Search for the cell housing the specified text and yield its [x, y] center coordinate. 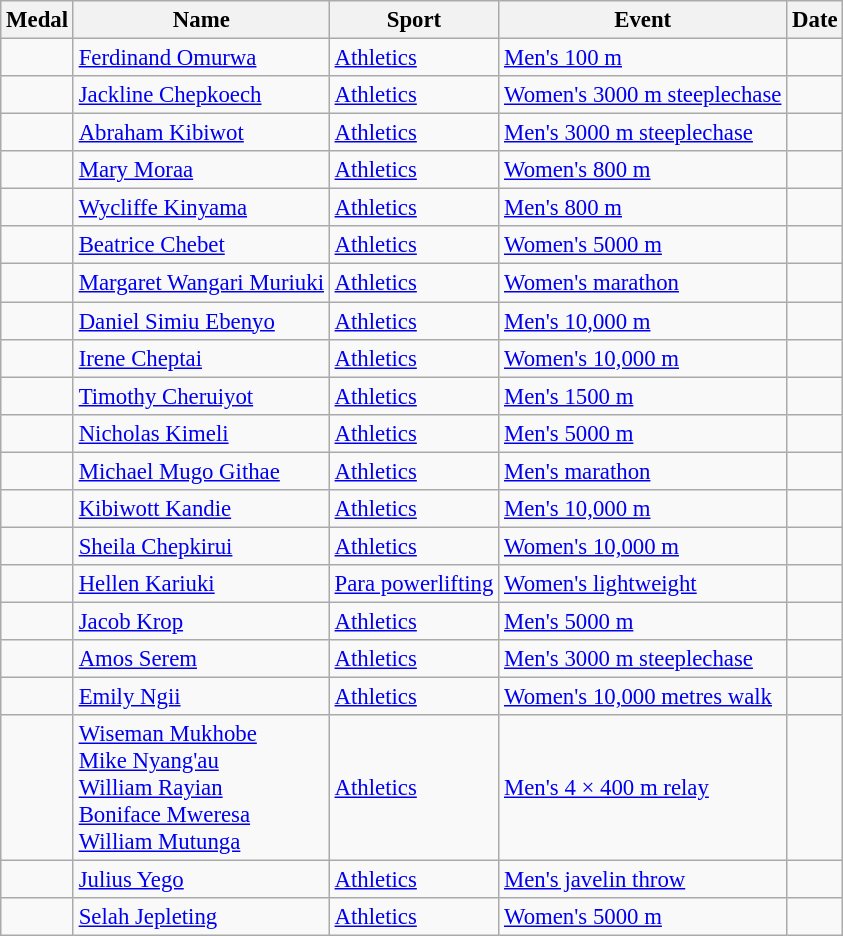
Medal [38, 20]
Wycliffe Kinyama [201, 208]
Amos Serem [201, 659]
Jacob Krop [201, 621]
Julius Yego [201, 880]
Women's 10,000 metres walk [643, 697]
Emily Ngii [201, 697]
Wiseman MukhobeMike Nyang'auWilliam RayianBoniface MweresaWilliam Mutunga [201, 788]
Hellen Kariuki [201, 584]
Men's 1500 m [643, 396]
Men's marathon [643, 471]
Name [201, 20]
Men's 800 m [643, 208]
Date [815, 20]
Women's 3000 m steeplechase [643, 95]
Men's 100 m [643, 58]
Selah Jepleting [201, 917]
Para powerlifting [414, 584]
Women's lightweight [643, 584]
Beatrice Chebet [201, 245]
Timothy Cheruiyot [201, 396]
Daniel Simiu Ebenyo [201, 321]
Sheila Chepkirui [201, 546]
Women's marathon [643, 283]
Mary Moraa [201, 170]
Michael Mugo Githae [201, 471]
Margaret Wangari Muriuki [201, 283]
Event [643, 20]
Sport [414, 20]
Men's javelin throw [643, 880]
Abraham Kibiwot [201, 133]
Nicholas Kimeli [201, 433]
Jackline Chepkoech [201, 95]
Irene Cheptai [201, 358]
Ferdinand Omurwa [201, 58]
Kibiwott Kandie [201, 509]
Women's 800 m [643, 170]
Men's 4 × 400 m relay [643, 788]
